Search for the cell housing the specified text and yield its (x, y) center coordinate. 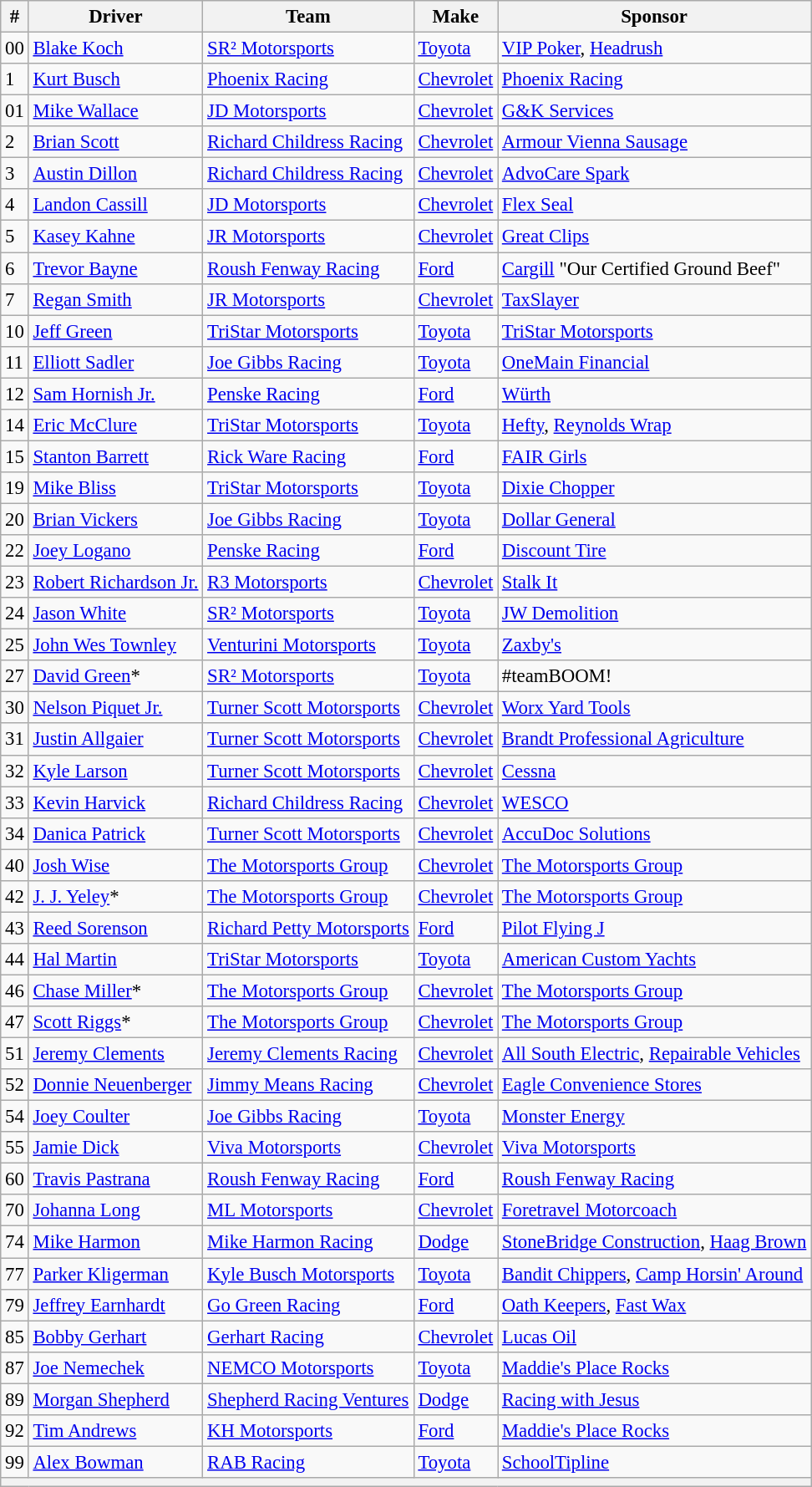
NEMCO Motorsports (308, 1367)
Lucas Oil (655, 1337)
Brandt Professional Agriculture (655, 740)
Team (308, 17)
WESCO (655, 802)
Shepherd Racing Ventures (308, 1399)
Kurt Busch (115, 79)
David Green* (115, 676)
85 (15, 1337)
AdvoCare Spark (655, 174)
Eric McClure (115, 425)
Regan Smith (115, 299)
Sam Hornish Jr. (115, 394)
12 (15, 394)
6 (15, 268)
1 (15, 79)
Eagle Convenience Stores (655, 1085)
Jimmy Means Racing (308, 1085)
ML Motorsports (308, 1211)
Kevin Harvick (115, 802)
Reed Sorenson (115, 928)
#teamBOOM! (655, 676)
Worx Yard Tools (655, 708)
5 (15, 237)
Alex Bowman (115, 1462)
54 (15, 1117)
Jeremy Clements (115, 1054)
Parker Kligerman (115, 1274)
Joey Logano (115, 551)
Nelson Piquet Jr. (115, 708)
19 (15, 488)
Racing with Jesus (655, 1399)
G&K Services (655, 111)
OneMain Financial (655, 362)
Mike Harmon Racing (308, 1242)
Brian Vickers (115, 519)
Sponsor (655, 17)
25 (15, 645)
Bobby Gerhart (115, 1337)
Venturini Motorsports (308, 645)
# (15, 17)
52 (15, 1085)
J. J. Yeley* (115, 897)
Monster Energy (655, 1117)
Chase Miller* (115, 990)
Bandit Chippers, Camp Horsin' Around (655, 1274)
74 (15, 1242)
77 (15, 1274)
47 (15, 1022)
TaxSlayer (655, 299)
24 (15, 614)
46 (15, 990)
Johanna Long (115, 1211)
11 (15, 362)
4 (15, 205)
Discount Tire (655, 551)
SchoolTipline (655, 1462)
40 (15, 865)
Oath Keepers, Fast Wax (655, 1305)
Go Green Racing (308, 1305)
Trevor Bayne (115, 268)
Landon Cassill (115, 205)
Cessna (655, 771)
27 (15, 676)
Jeffrey Earnhardt (115, 1305)
Foretravel Motorcoach (655, 1211)
Kyle Busch Motorsports (308, 1274)
15 (15, 456)
3 (15, 174)
KH Motorsports (308, 1431)
43 (15, 928)
92 (15, 1431)
Kyle Larson (115, 771)
R3 Motorsports (308, 583)
AccuDoc Solutions (655, 833)
Flex Seal (655, 205)
Hefty, Reynolds Wrap (655, 425)
99 (15, 1462)
00 (15, 48)
42 (15, 897)
33 (15, 802)
Blake Koch (115, 48)
2 (15, 142)
Mike Bliss (115, 488)
Travis Pastrana (115, 1179)
44 (15, 960)
Driver (115, 17)
51 (15, 1054)
31 (15, 740)
Robert Richardson Jr. (115, 583)
14 (15, 425)
Morgan Shepherd (115, 1399)
JW Demolition (655, 614)
55 (15, 1148)
Danica Patrick (115, 833)
20 (15, 519)
Donnie Neuenberger (115, 1085)
23 (15, 583)
79 (15, 1305)
Cargill "Our Certified Ground Beef" (655, 268)
John Wes Townley (115, 645)
StoneBridge Construction, Haag Brown (655, 1242)
22 (15, 551)
FAIR Girls (655, 456)
Dollar General (655, 519)
Armour Vienna Sausage (655, 142)
Josh Wise (115, 865)
Mike Harmon (115, 1242)
American Custom Yachts (655, 960)
All South Electric, Repairable Vehicles (655, 1054)
Dixie Chopper (655, 488)
87 (15, 1367)
70 (15, 1211)
Zaxby's (655, 645)
VIP Poker, Headrush (655, 48)
Make (455, 17)
10 (15, 331)
89 (15, 1399)
Joe Nemechek (115, 1367)
Stanton Barrett (115, 456)
Kasey Kahne (115, 237)
Justin Allgaier (115, 740)
Richard Petty Motorsports (308, 928)
Jeremy Clements Racing (308, 1054)
32 (15, 771)
Mike Wallace (115, 111)
RAB Racing (308, 1462)
Elliott Sadler (115, 362)
01 (15, 111)
Great Clips (655, 237)
Austin Dillon (115, 174)
Jamie Dick (115, 1148)
Jeff Green (115, 331)
60 (15, 1179)
Rick Ware Racing (308, 456)
Brian Scott (115, 142)
Würth (655, 394)
34 (15, 833)
7 (15, 299)
Hal Martin (115, 960)
Joey Coulter (115, 1117)
Jason White (115, 614)
Tim Andrews (115, 1431)
30 (15, 708)
Pilot Flying J (655, 928)
Gerhart Racing (308, 1337)
Stalk It (655, 583)
Scott Riggs* (115, 1022)
